Scan for the cell matching the given text and deliver its (X, Y) coordinate at center. 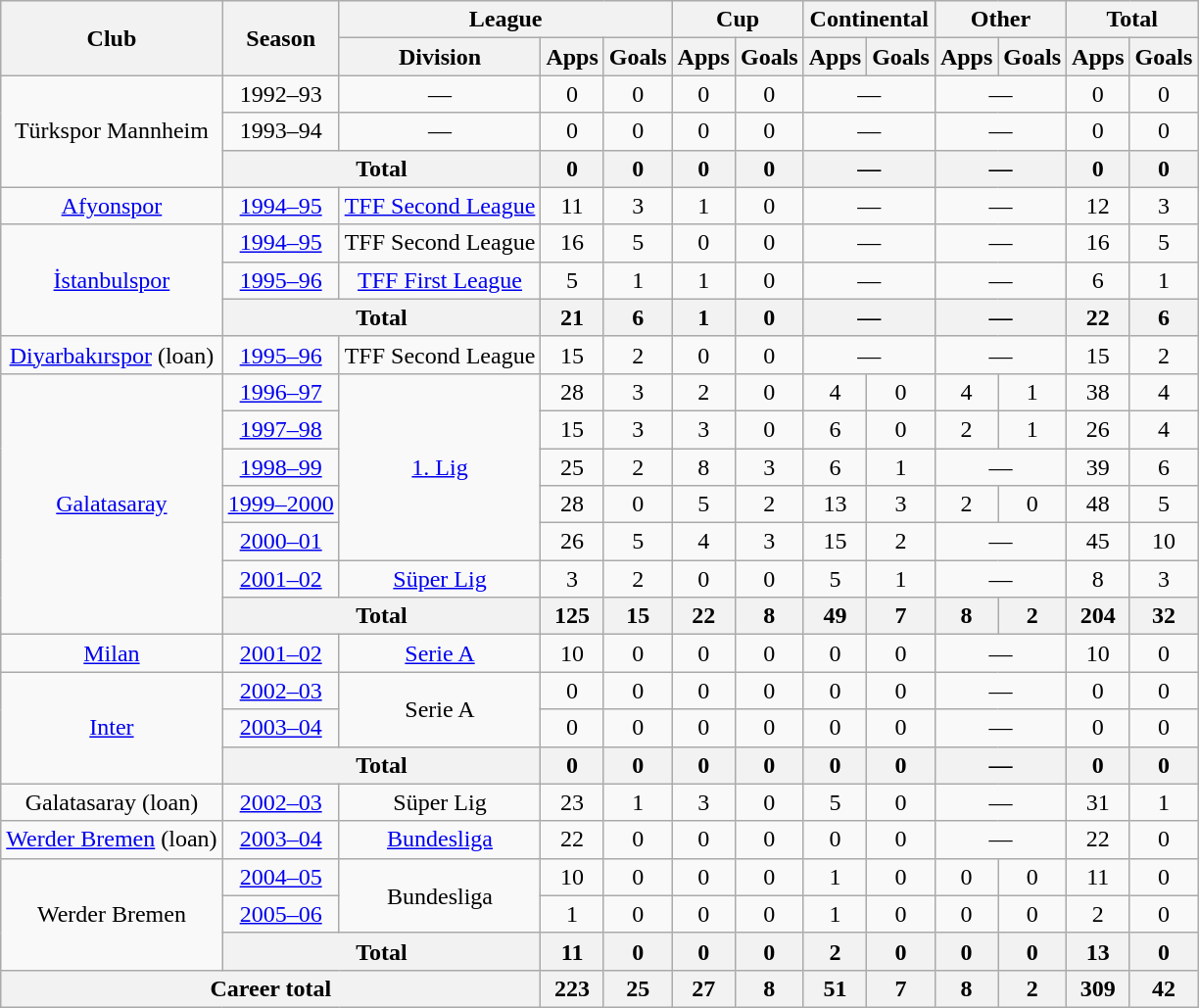
Werder Bremen (loan) (112, 840)
1. Lig (440, 466)
Continental (869, 20)
1997–98 (280, 429)
İstanbulspor (112, 280)
45 (1098, 542)
League (505, 20)
204 (1098, 616)
32 (1164, 616)
2004–05 (280, 877)
1993–94 (280, 131)
48 (1098, 504)
Türkspor Mannheim (112, 131)
42 (1164, 988)
2005–06 (280, 914)
Other (1000, 20)
31 (1098, 802)
Werder Bremen (112, 914)
21 (572, 317)
Afyonspor (112, 206)
49 (835, 616)
Inter (112, 728)
51 (835, 988)
Milan (112, 653)
309 (1098, 988)
1996–97 (280, 392)
1999–2000 (280, 504)
38 (1098, 392)
Diyarbakırspor (loan) (112, 355)
223 (572, 988)
Galatasaray (loan) (112, 802)
27 (703, 988)
Division (440, 57)
Season (280, 38)
2000–01 (280, 542)
23 (572, 802)
Career total (270, 988)
125 (572, 616)
Galatasaray (112, 504)
12 (1098, 206)
Cup (738, 20)
1998–99 (280, 467)
TFF First League (440, 280)
39 (1098, 467)
1992–93 (280, 94)
Club (112, 38)
